Return the [X, Y] coordinate for the center point of the cell that contains the specified text.  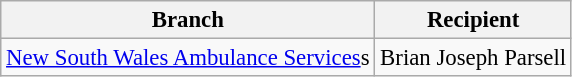
Branch [188, 20]
Brian Joseph Parsell [474, 58]
Recipient [474, 20]
New South Wales Ambulance Servicess [188, 58]
